Search for the cell housing the specified text and yield its [x, y] center coordinate. 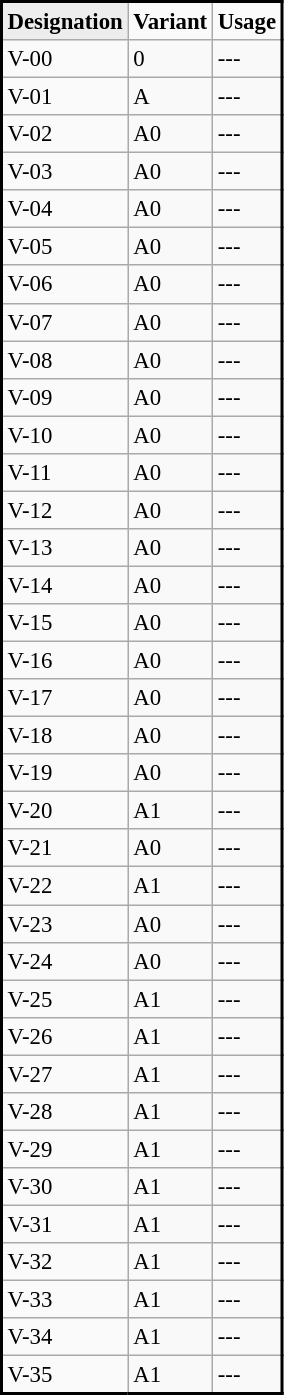
V-04 [66, 209]
V-21 [66, 848]
V-03 [66, 172]
A [170, 96]
Variant [170, 21]
V-07 [66, 322]
Usage [247, 21]
V-01 [66, 96]
V-30 [66, 1187]
V-34 [66, 1337]
V-26 [66, 1036]
V-22 [66, 886]
V-05 [66, 247]
V-24 [66, 961]
V-25 [66, 999]
V-10 [66, 435]
Designation [66, 21]
V-19 [66, 773]
V-15 [66, 623]
V-32 [66, 1262]
V-08 [66, 360]
V-20 [66, 811]
V-29 [66, 1149]
V-33 [66, 1299]
V-18 [66, 736]
V-12 [66, 510]
V-16 [66, 660]
V-28 [66, 1111]
V-11 [66, 472]
V-09 [66, 397]
V-23 [66, 923]
V-35 [66, 1375]
V-02 [66, 134]
V-27 [66, 1074]
V-14 [66, 585]
0 [170, 59]
V-06 [66, 284]
V-31 [66, 1224]
V-17 [66, 698]
V-00 [66, 59]
V-13 [66, 548]
